Scan for the cell matching the given text and deliver its (X, Y) coordinate at center. 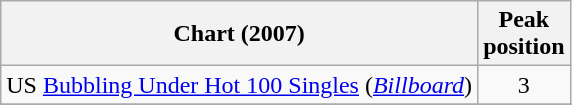
3 (524, 85)
Chart (2007) (240, 34)
US Bubbling Under Hot 100 Singles (Billboard) (240, 85)
Peakposition (524, 34)
